Find where the given text appears and provide that cell's center as (X, Y) coordinate. 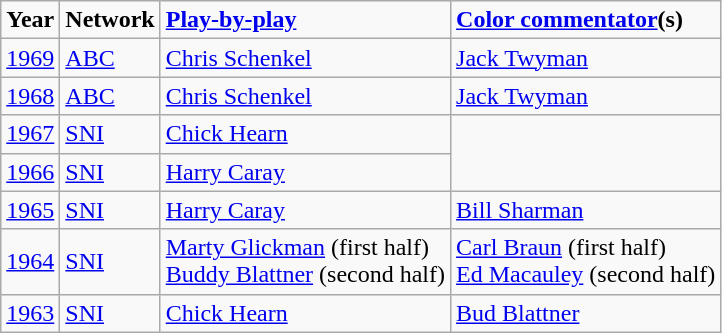
Carl Braun (first half)Ed Macauley (second half) (586, 262)
1963 (30, 313)
Bud Blattner (586, 313)
Play-by-play (305, 20)
1965 (30, 210)
Year (30, 20)
1964 (30, 262)
Bill Sharman (586, 210)
Network (110, 20)
1966 (30, 172)
1968 (30, 96)
Color commentator(s) (586, 20)
1969 (30, 58)
Marty Glickman (first half)Buddy Blattner (second half) (305, 262)
1967 (30, 134)
